Return (x, y) of the center of cell containing provided text 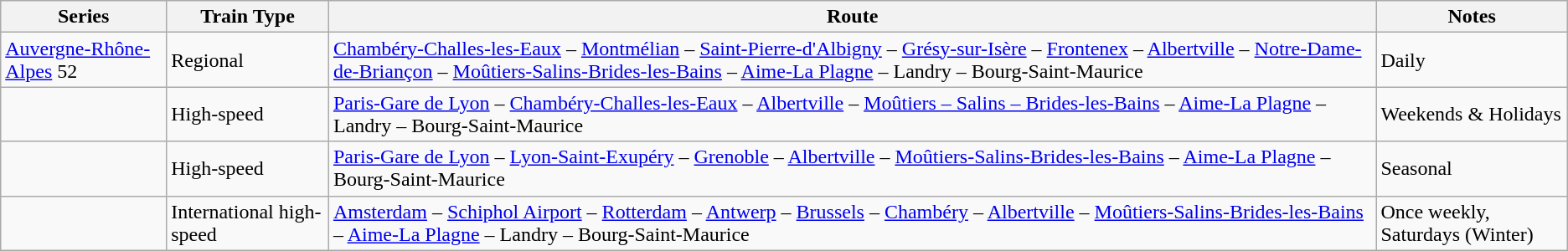
Paris-Gare de Lyon – Chambéry-Challes-les-Eaux – Albertville – Moûtiers – Salins – Brides-les-Bains – Aime-La Plagne – Landry – Bourg-Saint-Maurice (852, 114)
International high-speed (248, 223)
Seasonal (1472, 169)
Auvergne-Rhône-Alpes 52 (84, 60)
Paris-Gare de Lyon – Lyon-Saint-Exupéry – Grenoble – Albertville – Moûtiers-Salins-Brides-les-Bains – Aime-La Plagne – Bourg-Saint-Maurice (852, 169)
Regional (248, 60)
Route (852, 17)
Train Type (248, 17)
Series (84, 17)
Weekends & Holidays (1472, 114)
Once weekly, Saturdays (Winter) (1472, 223)
Notes (1472, 17)
Daily (1472, 60)
